Return [X, Y] of the center of cell containing provided text 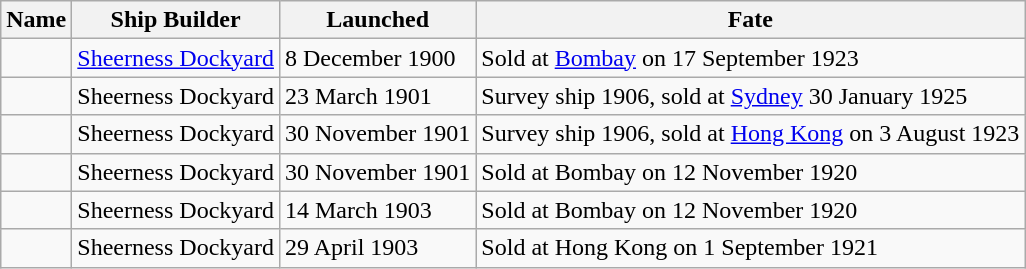
29 April 1903 [377, 248]
Survey ship 1906, sold at Sydney 30 January 1925 [750, 96]
Name [36, 20]
Sold at Bombay on 17 September 1923 [750, 58]
Launched [377, 20]
Survey ship 1906, sold at Hong Kong on 3 August 1923 [750, 134]
Ship Builder [176, 20]
Sold at Hong Kong on 1 September 1921 [750, 248]
23 March 1901 [377, 96]
Fate [750, 20]
8 December 1900 [377, 58]
14 March 1903 [377, 210]
